Find where the given text appears and provide that cell's center as (X, Y) coordinate. 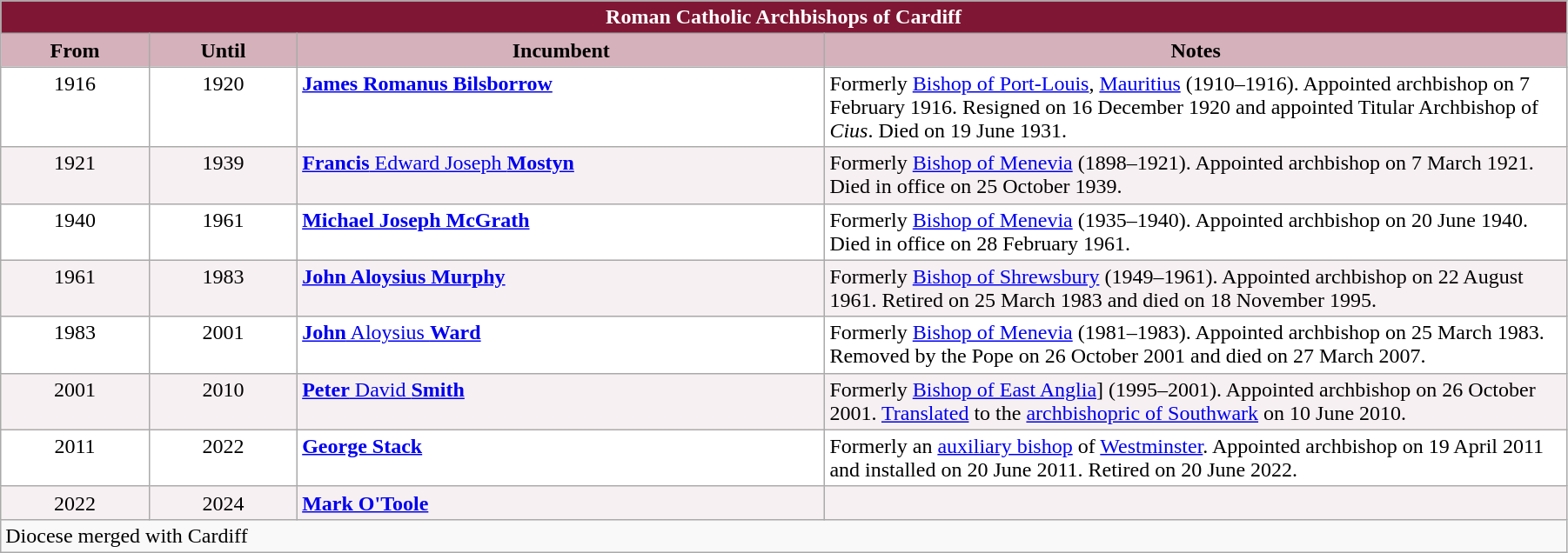
Francis Edward Joseph Mostyn (561, 176)
Formerly Bishop of Shrewsbury (1949–1961). Appointed archbishop on 22 August 1961. Retired on 25 March 1983 and died on 18 November 1995. (1196, 289)
John Aloysius Ward (561, 344)
Mark O'Toole (561, 503)
2010 (223, 402)
Diocese merged with Cardiff (784, 536)
1939 (223, 176)
1921 (75, 176)
Formerly Bishop of Menevia (1898–1921). Appointed archbishop on 7 March 1921. Died in office on 25 October 1939. (1196, 176)
Formerly Bishop of Menevia (1935–1940). Appointed archbishop on 20 June 1940. Died in office on 28 February 1961. (1196, 231)
James Romanus Bilsborrow (561, 107)
Michael Joseph McGrath (561, 231)
1940 (75, 231)
Incumbent (561, 50)
Peter David Smith (561, 402)
Formerly an auxiliary bishop of Westminster. Appointed archbishop on 19 April 2011 and installed on 20 June 2011. Retired on 20 June 2022. (1196, 457)
Roman Catholic Archbishops of Cardiff (784, 17)
2024 (223, 503)
Formerly Bishop of East Anglia] (1995–2001). Appointed archbishop on 26 October 2001. Translated to the archbishopric of Southwark on 10 June 2010. (1196, 402)
From (75, 50)
2011 (75, 457)
George Stack (561, 457)
Formerly Bishop of Menevia (1981–1983). Appointed archbishop on 25 March 1983. Removed by the Pope on 26 October 2001 and died on 27 March 2007. (1196, 344)
Notes (1196, 50)
Until (223, 50)
1916 (75, 107)
1920 (223, 107)
John Aloysius Murphy (561, 289)
